Locate the cell with the specified text and output its [x, y] center coordinate. 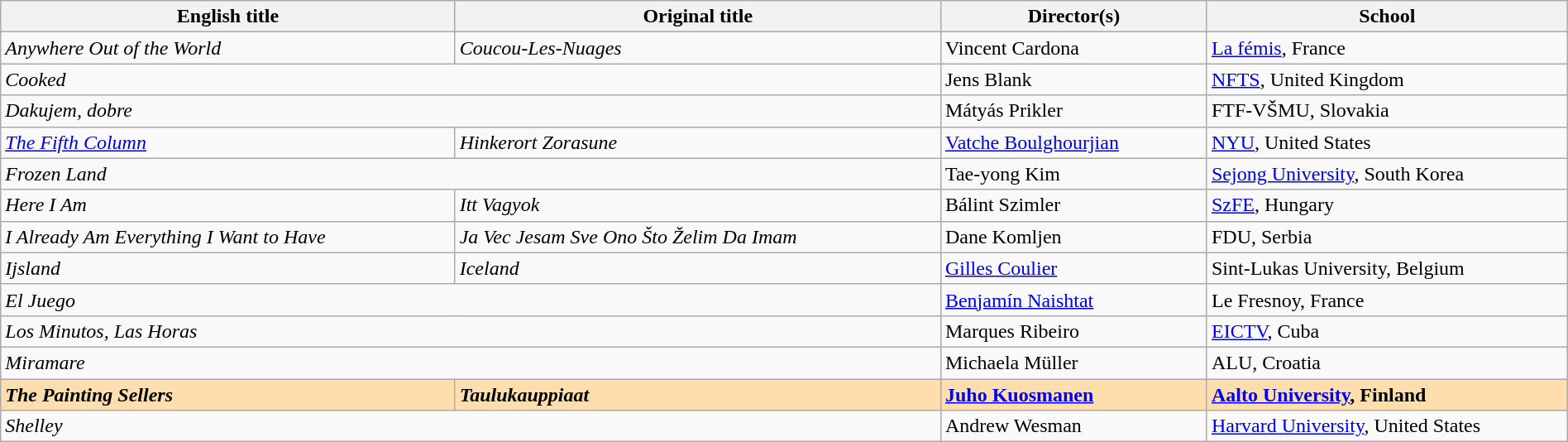
Andrew Wesman [1073, 426]
Benjamín Naishtat [1073, 300]
FDU, Serbia [1387, 237]
SzFE, Hungary [1387, 205]
EICTV, Cuba [1387, 331]
Anywhere Out of the World [228, 48]
Bálint Szimler [1073, 205]
The Fifth Column [228, 142]
Vincent Cardona [1073, 48]
Le Fresnoy, France [1387, 300]
School [1387, 17]
English title [228, 17]
Sint-Lukas University, Belgium [1387, 268]
ALU, Croatia [1387, 363]
Frozen Land [471, 174]
Iceland [698, 268]
Aalto University, Finland [1387, 395]
Shelley [471, 426]
Jens Blank [1073, 79]
Mátyás Prikler [1073, 111]
Director(s) [1073, 17]
Tae-yong Kim [1073, 174]
Itt Vagyok [698, 205]
I Already Am Everything I Want to Have [228, 237]
Harvard University, United States [1387, 426]
Coucou-Les-Nuages [698, 48]
Juho Kuosmanen [1073, 395]
Gilles Coulier [1073, 268]
Ja Vec Jesam Sve Ono Što Želim Da Imam [698, 237]
Ijsland [228, 268]
Sejong University, South Korea [1387, 174]
The Painting Sellers [228, 395]
Marques Ribeiro [1073, 331]
Cooked [471, 79]
La fémis, France [1387, 48]
Miramare [471, 363]
Original title [698, 17]
Taulukauppiaat [698, 395]
Dakujem, dobre [471, 111]
FTF-VŠMU, Slovakia [1387, 111]
Vatche Boulghourjian [1073, 142]
El Juego [471, 300]
NYU, United States [1387, 142]
Los Minutos, Las Horas [471, 331]
Michaela Müller [1073, 363]
Hinkerort Zorasune [698, 142]
NFTS, United Kingdom [1387, 79]
Dane Komljen [1073, 237]
Here I Am [228, 205]
